From the cell containing the given text, extract its center point as [X, Y] coordinate. 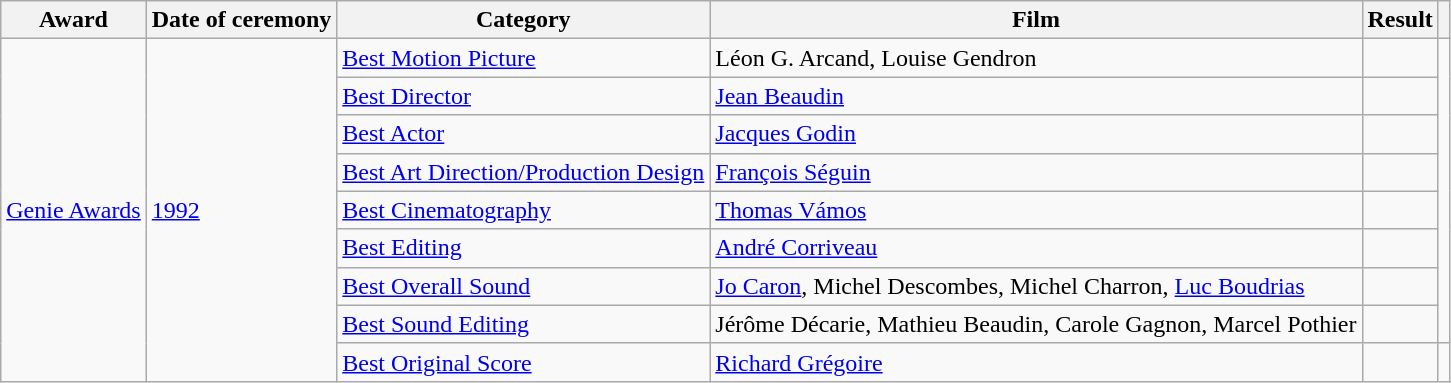
Léon G. Arcand, Louise Gendron [1036, 58]
Best Director [524, 96]
Jean Beaudin [1036, 96]
André Corriveau [1036, 248]
Best Overall Sound [524, 286]
Best Actor [524, 134]
Award [74, 20]
Richard Grégoire [1036, 362]
1992 [242, 210]
Jacques Godin [1036, 134]
François Séguin [1036, 172]
Best Original Score [524, 362]
Genie Awards [74, 210]
Category [524, 20]
Best Sound Editing [524, 324]
Best Motion Picture [524, 58]
Date of ceremony [242, 20]
Best Cinematography [524, 210]
Best Art Direction/Production Design [524, 172]
Jo Caron, Michel Descombes, Michel Charron, Luc Boudrias [1036, 286]
Film [1036, 20]
Thomas Vámos [1036, 210]
Best Editing [524, 248]
Result [1400, 20]
Jérôme Décarie, Mathieu Beaudin, Carole Gagnon, Marcel Pothier [1036, 324]
